Find where the given text appears and provide that cell's center as (x, y) coordinate. 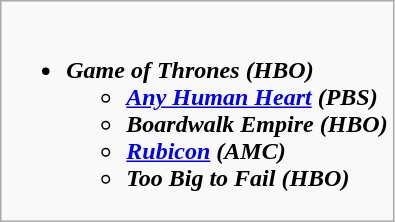
Game of Thrones (HBO)Any Human Heart (PBS)Boardwalk Empire (HBO)Rubicon (AMC)Too Big to Fail (HBO) (197, 112)
